Locate the cell with the specified text and output its (x, y) center coordinate. 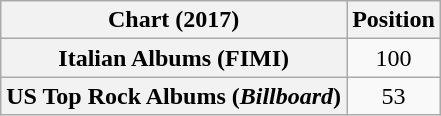
Italian Albums (FIMI) (174, 58)
Chart (2017) (174, 20)
100 (394, 58)
US Top Rock Albums (Billboard) (174, 96)
53 (394, 96)
Position (394, 20)
